Scan for the cell matching the given text and deliver its [X, Y] coordinate at center. 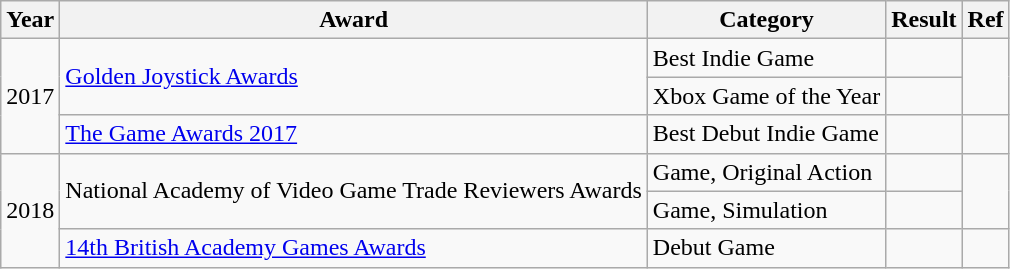
Result [924, 20]
2017 [30, 96]
14th British Academy Games Awards [354, 248]
Game, Original Action [766, 172]
Award [354, 20]
National Academy of Video Game Trade Reviewers Awards [354, 191]
Ref [986, 20]
Best Debut Indie Game [766, 134]
Year [30, 20]
Game, Simulation [766, 210]
Category [766, 20]
The Game Awards 2017 [354, 134]
2018 [30, 210]
Debut Game [766, 248]
Best Indie Game [766, 58]
Xbox Game of the Year [766, 96]
Golden Joystick Awards [354, 77]
